Find where the given text appears and provide that cell's center as (x, y) coordinate. 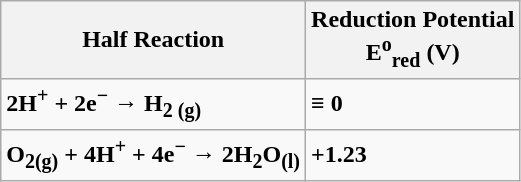
Reduction PotentialEored (V) (413, 40)
2H+ + 2e− → H2 (g) (154, 104)
O2(g) + 4H+ + 4e− → 2H2O(l) (154, 154)
≡ 0 (413, 104)
Half Reaction (154, 40)
+1.23 (413, 154)
